Detect which cell encompasses the target text, then output its [X, Y] center coordinate. 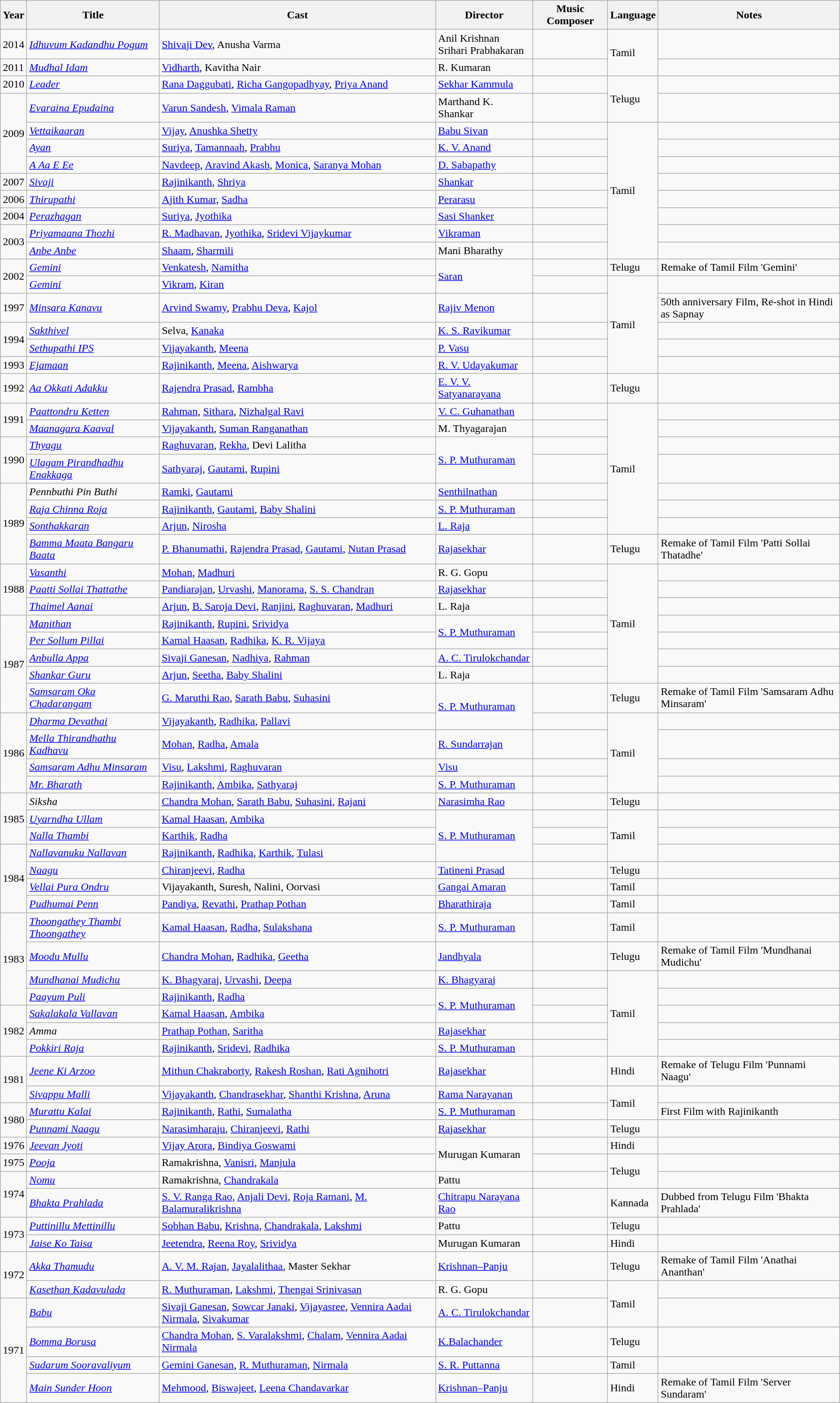
Perarasu [485, 199]
R. V. Udayakumar [485, 365]
V. C. Guhanathan [485, 411]
1997 [13, 308]
Thyagu [93, 445]
Title [93, 15]
Rajinikanth, Radhika, Karthik, Tulasi [297, 853]
P. Vasu [485, 348]
1985 [13, 818]
2009 [13, 133]
Suriya, Jyothika [297, 216]
Anbulla Appa [93, 658]
Arjun, Seetha, Baby Shalini [297, 675]
A Aa E Ee [93, 165]
1973 [13, 1235]
Perazhagan [93, 216]
Ayan [93, 148]
1972 [13, 1275]
Remake of Telugu Film 'Punnami Naagu' [749, 1071]
Priyamaana Thozhi [93, 233]
1980 [13, 1120]
Moodu Mullu [93, 956]
Mundhanai Mudichu [93, 980]
2003 [13, 242]
1971 [13, 1350]
Sakalakala Vallavan [93, 1014]
Evaraina Epudaina [93, 108]
Dubbed from Telugu Film 'Bhakta Prahlada' [749, 1203]
R. Sundarrajan [485, 744]
Vijay Arora, Bindiya Goswami [297, 1145]
Remake of Tamil Film 'Server Sundaram' [749, 1388]
2004 [13, 216]
Kamal Haasan, Radhika, K. R. Vijaya [297, 641]
Chandra Mohan, Sarath Babu, Suhasini, Rajani [297, 801]
Arjun, Nirosha [297, 526]
Sivaji [93, 182]
Vijayakanth, Radhika, Pallavi [297, 721]
Sonthakkaran [93, 526]
Uyarndha Ullam [93, 818]
1994 [13, 339]
Thirupathi [93, 199]
Chandra Mohan, Radhika, Geetha [297, 956]
Language [633, 15]
Director [485, 15]
2007 [13, 182]
Gemini Ganesan, R. Muthuraman, Nirmala [297, 1365]
Mithun Chakraborty, Rakesh Roshan, Rati Agnihotri [297, 1071]
1982 [13, 1031]
Per Sollum Pillai [93, 641]
Kamal Haasan, Radha, Sulakshana [297, 928]
Ajith Kumar, Sadha [297, 199]
Rajinikanth, Meena, Aishwarya [297, 365]
Mani Bharathy [485, 250]
Minsara Kanavu [93, 308]
Arjun, B. Saroja Devi, Ranjini, Raghuvaran, Madhuri [297, 607]
Visu, Lakshmi, Raghuvaran [297, 767]
Manithan [93, 624]
Cast [297, 15]
A. V. M. Rajan, Jayalalithaa, Master Sekhar [297, 1266]
Vikram, Kiran [297, 285]
Naagu [93, 870]
1990 [13, 460]
Jaise Ko Taisa [93, 1243]
Shivaji Dev, Anusha Varma [297, 44]
Narasimharaju, Chiranjeevi, Rathi [297, 1128]
1989 [13, 523]
Rajinikanth, Shriya [297, 182]
Vellai Pura Ondru [93, 887]
Bomma Borusa [93, 1341]
K.Balachander [485, 1341]
Selva, Kanaka [297, 331]
Vijayakanth, Meena [297, 348]
Vidharth, Kavitha Nair [297, 67]
Pennbuthi Pin Buthi [93, 492]
Bhakta Prahlada [93, 1203]
Suriya, Tamannaah, Prabhu [297, 148]
1993 [13, 365]
Leader [93, 84]
Rajinikanth, Radha [297, 997]
Rajiv Menon [485, 308]
Varun Sandesh, Vimala Raman [297, 108]
Shaam, Sharmili [297, 250]
Arvind Swamy, Prabhu Deva, Kajol [297, 308]
Anbe Anbe [93, 250]
Rana Daggubati, Richa Gangopadhyay, Priya Anand [297, 84]
Sasi Shanker [485, 216]
2011 [13, 67]
Vijay, Anushka Shetty [297, 131]
Puttinillu Mettinillu [93, 1226]
Sekhar Kammula [485, 84]
M. Thyagarajan [485, 428]
Vettaikaaran [93, 131]
Rajinikanth, Ambika, Sathyaraj [297, 784]
Vijayakanth, Chandrasekhar, Shanthi Krishna, Aruna [297, 1094]
Sathyaraj, Gautami, Rupini [297, 469]
Sethupathi IPS [93, 348]
Babu Sivan [485, 131]
Sudarum Sooravaliyum [93, 1365]
Navdeep, Aravind Akash, Monica, Saranya Mohan [297, 165]
2014 [13, 44]
R. Madhavan, Jyothika, Sridevi Vijaykumar [297, 233]
Marthand K. Shankar [485, 108]
Paayum Puli [93, 997]
1984 [13, 878]
Remake of Tamil Film 'Anathai Ananthan' [749, 1266]
Pandiya, Revathi, Prathap Pothan [297, 904]
Babu [93, 1313]
S. R. Puttanna [485, 1365]
Karthik, Radha [297, 836]
Rajinikanth, Gautami, Baby Shalini [297, 509]
Senthilnathan [485, 492]
Visu [485, 767]
Idhuvum Kadandhu Pogum [93, 44]
Jeevan Jyoti [93, 1145]
Gangai Amaran [485, 887]
Venkatesh, Namitha [297, 268]
K. Bhagyaraj, Urvashi, Deepa [297, 980]
Chiranjeevi, Radha [297, 870]
Mohan, Madhuri [297, 572]
1974 [13, 1194]
Punnami Naagu [93, 1128]
Akka Thamudu [93, 1266]
Vijayakanth, Suman Ranganathan [297, 428]
Pudhumai Penn [93, 904]
1987 [13, 664]
Ramakrishna, Vanisri, Manjula [297, 1162]
R. Muthuraman, Lakshmi, Thengai Srinivasan [297, 1289]
Jeene Ki Arzoo [93, 1071]
1988 [13, 589]
Saran [485, 276]
Nallavanuku Nallavan [93, 853]
Rahman, Sithara, Nizhalgal Ravi [297, 411]
Music Composer [571, 15]
Kannada [633, 1203]
Samsaram Oka Chadarangam [93, 698]
Mella Thirandhathu Kadhavu [93, 744]
Raghuvaran, Rekha, Devi Lalitha [297, 445]
Maanagara Kaaval [93, 428]
50th anniversary Film, Re-shot in Hindi as Sapnay [749, 308]
Murattu Kalai [93, 1111]
Bamma Maata Bangaru Baata [93, 549]
Ramki, Gautami [297, 492]
Jeetendra, Reena Roy, Srividya [297, 1243]
Paattondru Ketten [93, 411]
D. Sabapathy [485, 165]
E. V. V. Satyanarayana [485, 388]
Ramakrishna, Chandrakala [297, 1179]
1991 [13, 420]
Thaimel Aanai [93, 607]
1983 [13, 959]
Tatineni Prasad [485, 870]
1975 [13, 1162]
1986 [13, 752]
Sivaji Ganesan, Sowcar Janaki, Vijayasree, Vennira Aadai Nirmala, Sivakumar [297, 1313]
Chandra Mohan, S. Varalakshmi, Chalam, Vennira Aadai Nirmala [297, 1341]
Ejamaan [93, 365]
Sivappu Malli [93, 1094]
G. Maruthi Rao, Sarath Babu, Suhasini [297, 698]
Remake of Tamil Film 'Patti Sollai Thatadhe' [749, 549]
Rajinikanth, Rupini, Srividya [297, 624]
Aa Okkati Adakku [93, 388]
Mudhal Idam [93, 67]
Prathap Pothan, Saritha [297, 1031]
Rajinikanth, Rathi, Sumalatha [297, 1111]
Remake of Tamil Film 'Gemini' [749, 268]
Notes [749, 15]
Narasimha Rao [485, 801]
Amma [93, 1031]
Remake of Tamil Film 'Mundhanai Mudichu' [749, 956]
Thoongathey Thambi Thoongathey [93, 928]
Pokkiri Raja [93, 1048]
Vijayakanth, Suresh, Nalini, Oorvasi [297, 887]
Remake of Tamil Film 'Samsaram Adhu Minsaram' [749, 698]
Sobhan Babu, Krishna, Chandrakala, Lakshmi [297, 1226]
Mohan, Radha, Amala [297, 744]
Nalla Thambi [93, 836]
K. S. Ravikumar [485, 331]
Pandiarajan, Urvashi, Manorama, S. S. Chandran [297, 589]
Samsaram Adhu Minsaram [93, 767]
Nomu [93, 1179]
2006 [13, 199]
Bharathiraja [485, 904]
First Film with Rajinikanth [749, 1111]
Kasethan Kadavulada [93, 1289]
Mr. Bharath [93, 784]
Shankar [485, 182]
Rajinikanth, Sridevi, Radhika [297, 1048]
Pooja [93, 1162]
K. Bhagyaraj [485, 980]
Raja Chinna Roja [93, 509]
Jandhyala [485, 956]
Siksha [93, 801]
Ulagam Pirandhadhu Enakkaga [93, 469]
2010 [13, 84]
Shankar Guru [93, 675]
Rajendra Prasad, Rambha [297, 388]
Vikraman [485, 233]
Rama Narayanan [485, 1094]
S. V. Ranga Rao, Anjali Devi, Roja Ramani, M. Balamuralikrishna [297, 1203]
1976 [13, 1145]
Paatti Sollai Thattathe [93, 589]
1992 [13, 388]
Sakthivel [93, 331]
Anil KrishnanSrihari Prabhakaran [485, 44]
R. Kumaran [485, 67]
Year [13, 15]
P. Bhanumathi, Rajendra Prasad, Gautami, Nutan Prasad [297, 549]
Sivaji Ganesan, Nadhiya, Rahman [297, 658]
Vasanthi [93, 572]
Dharma Devathai [93, 721]
K. V. Anand [485, 148]
2002 [13, 276]
Main Sunder Hoon [93, 1388]
1981 [13, 1079]
Mehmood, Biswajeet, Leena Chandavarkar [297, 1388]
Chitrapu Narayana Rao [485, 1203]
